Identify which cell holds the provided text, then report its (X, Y) central coordinate. 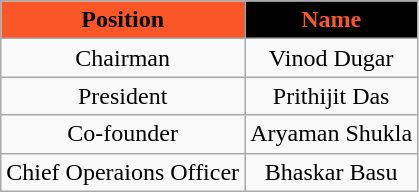
President (123, 96)
Position (123, 20)
Chairman (123, 58)
Bhaskar Basu (332, 172)
Aryaman Shukla (332, 134)
Name (332, 20)
Prithijit Das (332, 96)
Vinod Dugar (332, 58)
Co-founder (123, 134)
Chief Operaions Officer (123, 172)
